Search for the cell housing the specified text and yield its (X, Y) center coordinate. 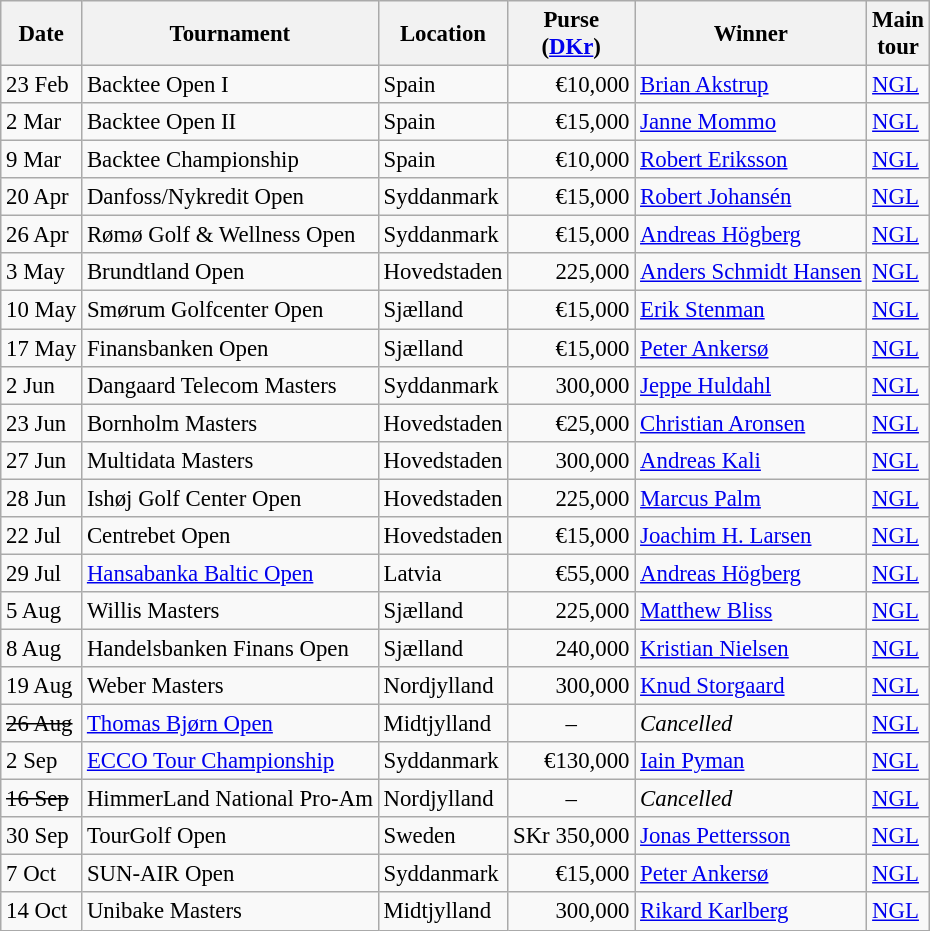
Brundtland Open (230, 273)
Winner (751, 34)
€55,000 (572, 573)
Marcus Palm (751, 498)
2 Mar (42, 122)
Jonas Pettersson (751, 836)
SKr 350,000 (572, 836)
Bornholm Masters (230, 423)
Date (42, 34)
Iain Pyman (751, 761)
Handelsbanken Finans Open (230, 648)
Multidata Masters (230, 460)
Rømø Golf & Wellness Open (230, 235)
Christian Aronsen (751, 423)
10 May (42, 310)
SUN-AIR Open (230, 874)
5 Aug (42, 611)
26 Aug (42, 724)
Smørum Golfcenter Open (230, 310)
€25,000 (572, 423)
Andreas Kali (751, 460)
Matthew Bliss (751, 611)
26 Apr (42, 235)
Finansbanken Open (230, 348)
TourGolf Open (230, 836)
17 May (42, 348)
Location (443, 34)
2 Jun (42, 385)
Thomas Bjørn Open (230, 724)
28 Jun (42, 498)
HimmerLand National Pro-Am (230, 799)
30 Sep (42, 836)
Danfoss/Nykredit Open (230, 197)
ECCO Tour Championship (230, 761)
Rikard Karlberg (751, 912)
27 Jun (42, 460)
Unibake Masters (230, 912)
16 Sep (42, 799)
Tournament (230, 34)
2 Sep (42, 761)
Backtee Championship (230, 160)
Centrebet Open (230, 536)
20 Apr (42, 197)
22 Jul (42, 536)
Purse(DKr) (572, 34)
Willis Masters (230, 611)
14 Oct (42, 912)
Maintour (898, 34)
€130,000 (572, 761)
Anders Schmidt Hansen (751, 273)
Sweden (443, 836)
Backtee Open I (230, 85)
Brian Akstrup (751, 85)
240,000 (572, 648)
8 Aug (42, 648)
Weber Masters (230, 686)
Kristian Nielsen (751, 648)
23 Jun (42, 423)
Robert Johansén (751, 197)
Knud Storgaard (751, 686)
3 May (42, 273)
19 Aug (42, 686)
Backtee Open II (230, 122)
Ishøj Golf Center Open (230, 498)
Janne Mommo (751, 122)
7 Oct (42, 874)
Erik Stenman (751, 310)
Robert Eriksson (751, 160)
29 Jul (42, 573)
Latvia (443, 573)
Hansabanka Baltic Open (230, 573)
23 Feb (42, 85)
Joachim H. Larsen (751, 536)
Dangaard Telecom Masters (230, 385)
Jeppe Huldahl (751, 385)
9 Mar (42, 160)
